From the cell containing the given text, extract its center point as [X, Y] coordinate. 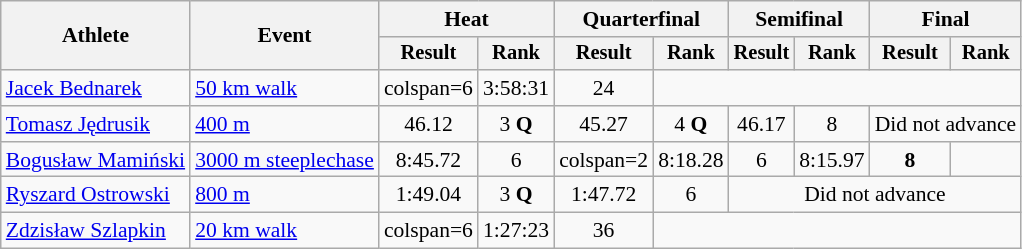
Heat [466, 19]
8:45.72 [428, 160]
8:18.28 [690, 160]
4 Q [690, 124]
800 m [284, 195]
Quarterfinal [642, 19]
3000 m steeplechase [284, 160]
colspan=2 [604, 160]
45.27 [604, 124]
46.17 [762, 124]
Ryszard Ostrowski [96, 195]
1:47.72 [604, 195]
Jacek Bednarek [96, 88]
Zdzisław Szlapkin [96, 231]
8:15.97 [832, 160]
3:58:31 [516, 88]
1:49.04 [428, 195]
24 [604, 88]
Bogusław Mamiński [96, 160]
50 km walk [284, 88]
36 [604, 231]
Semifinal [800, 19]
46.12 [428, 124]
400 m [284, 124]
Athlete [96, 36]
1:27:23 [516, 231]
Event [284, 36]
Final [946, 19]
Tomasz Jędrusik [96, 124]
20 km walk [284, 231]
